Detect which cell encompasses the target text, then output its [X, Y] center coordinate. 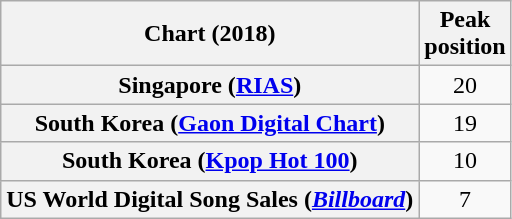
20 [465, 85]
19 [465, 123]
10 [465, 161]
South Korea (Gaon Digital Chart) [210, 123]
Peak position [465, 34]
South Korea (Kpop Hot 100) [210, 161]
Chart (2018) [210, 34]
US World Digital Song Sales (Billboard) [210, 199]
7 [465, 199]
Singapore (RIAS) [210, 85]
